Determine the (x, y) coordinate at the center of the cell enclosing the given text.  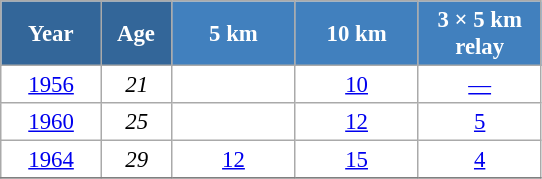
5 (480, 122)
3 × 5 km relay (480, 34)
Year (52, 34)
10 km (356, 34)
10 (356, 85)
1956 (52, 85)
1960 (52, 122)
25 (136, 122)
Age (136, 34)
5 km (234, 34)
— (480, 85)
15 (356, 160)
4 (480, 160)
29 (136, 160)
1964 (52, 160)
21 (136, 85)
